Extract the [X, Y] coordinate from the center of the cell holding the provided text.  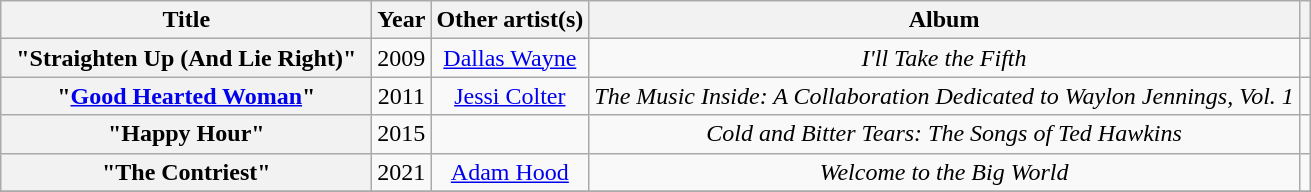
"Happy Hour" [186, 134]
I'll Take the Fifth [944, 58]
The Music Inside: A Collaboration Dedicated to Waylon Jennings, Vol. 1 [944, 96]
"The Contriest" [186, 172]
Album [944, 20]
Other artist(s) [510, 20]
Year [402, 20]
"Straighten Up (And Lie Right)" [186, 58]
"Good Hearted Woman" [186, 96]
2009 [402, 58]
Cold and Bitter Tears: The Songs of Ted Hawkins [944, 134]
Adam Hood [510, 172]
Jessi Colter [510, 96]
Welcome to the Big World [944, 172]
2015 [402, 134]
Dallas Wayne [510, 58]
Title [186, 20]
2011 [402, 96]
2021 [402, 172]
